Output the (X, Y) coordinate of the center of the cell containing the given text.  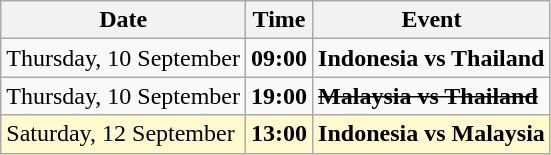
19:00 (280, 96)
Date (124, 20)
Malaysia vs Thailand (432, 96)
Indonesia vs Malaysia (432, 134)
Event (432, 20)
13:00 (280, 134)
09:00 (280, 58)
Time (280, 20)
Saturday, 12 September (124, 134)
Indonesia vs Thailand (432, 58)
